Search for the cell housing the specified text and yield its (x, y) center coordinate. 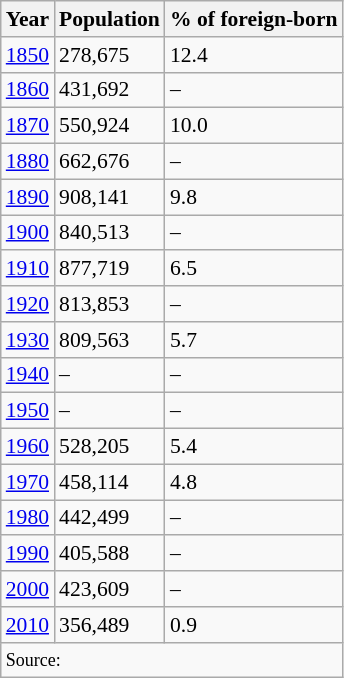
5.7 (254, 340)
840,513 (110, 233)
2010 (28, 625)
1900 (28, 233)
1890 (28, 197)
2000 (28, 589)
278,675 (110, 55)
% of foreign-born (254, 19)
442,499 (110, 518)
1960 (28, 447)
1910 (28, 269)
1870 (28, 126)
908,141 (110, 197)
877,719 (110, 269)
1980 (28, 518)
813,853 (110, 304)
356,489 (110, 625)
Year (28, 19)
1940 (28, 375)
Source: (172, 660)
1990 (28, 554)
0.9 (254, 625)
5.4 (254, 447)
1920 (28, 304)
809,563 (110, 340)
1850 (28, 55)
6.5 (254, 269)
550,924 (110, 126)
405,588 (110, 554)
528,205 (110, 447)
10.0 (254, 126)
458,114 (110, 482)
1950 (28, 411)
12.4 (254, 55)
1880 (28, 162)
9.8 (254, 197)
423,609 (110, 589)
1970 (28, 482)
Population (110, 19)
431,692 (110, 90)
4.8 (254, 482)
1860 (28, 90)
1930 (28, 340)
662,676 (110, 162)
